Provide the (x, y) coordinate of the cell's center where the given text is located.  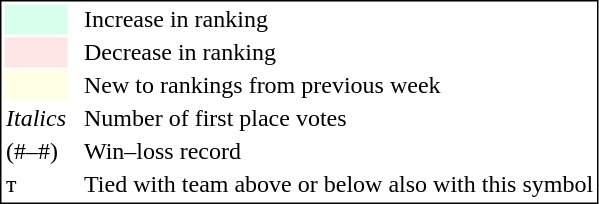
Italics (36, 119)
т (36, 185)
Win–loss record (338, 151)
(#–#) (36, 151)
New to rankings from previous week (338, 85)
Increase in ranking (338, 19)
Decrease in ranking (338, 53)
Number of first place votes (338, 119)
Tied with team above or below also with this symbol (338, 185)
